Return [x, y] of the center of cell containing provided text 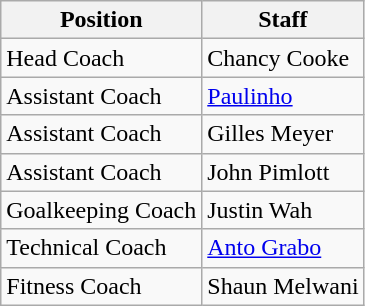
Gilles Meyer [283, 134]
Position [102, 20]
John Pimlott [283, 172]
Shaun Melwani [283, 286]
Anto Grabo [283, 248]
Fitness Coach [102, 286]
Head Coach [102, 58]
Justin Wah [283, 210]
Technical Coach [102, 248]
Paulinho [283, 96]
Staff [283, 20]
Goalkeeping Coach [102, 210]
Chancy Cooke [283, 58]
